Pinpoint the cell where the given text exists, returning its [X, Y] midpoint coordinate. 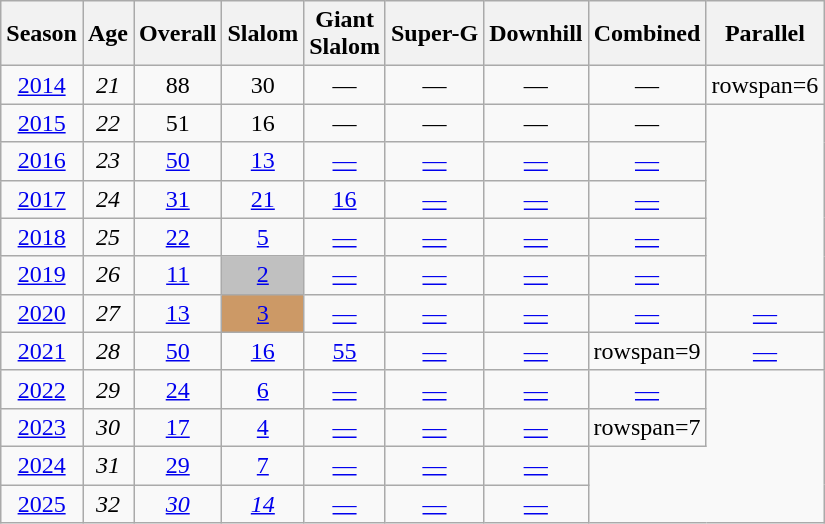
Downhill [536, 34]
6 [263, 389]
2014 [42, 85]
4 [263, 427]
2020 [42, 313]
2022 [42, 389]
2018 [42, 237]
rowspan=9 [647, 351]
2023 [42, 427]
2017 [42, 199]
14 [263, 503]
Super-G [434, 34]
51 [178, 123]
GiantSlalom [345, 34]
3 [263, 313]
Age [108, 34]
32 [108, 503]
27 [108, 313]
88 [178, 85]
Season [42, 34]
Parallel [765, 34]
2015 [42, 123]
2019 [42, 275]
17 [178, 427]
Combined [647, 34]
23 [108, 161]
2016 [42, 161]
7 [263, 465]
11 [178, 275]
2025 [42, 503]
28 [108, 351]
55 [345, 351]
rowspan=7 [647, 427]
rowspan=6 [765, 85]
26 [108, 275]
5 [263, 237]
2 [263, 275]
Overall [178, 34]
2024 [42, 465]
2021 [42, 351]
25 [108, 237]
Slalom [263, 34]
